Locate the cell with the specified text and output its [x, y] center coordinate. 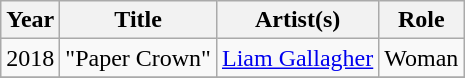
Year [30, 20]
"Paper Crown" [138, 58]
Liam Gallagher [297, 58]
Woman [422, 58]
Title [138, 20]
2018 [30, 58]
Artist(s) [297, 20]
Role [422, 20]
